Identify which cell holds the provided text, then report its [x, y] central coordinate. 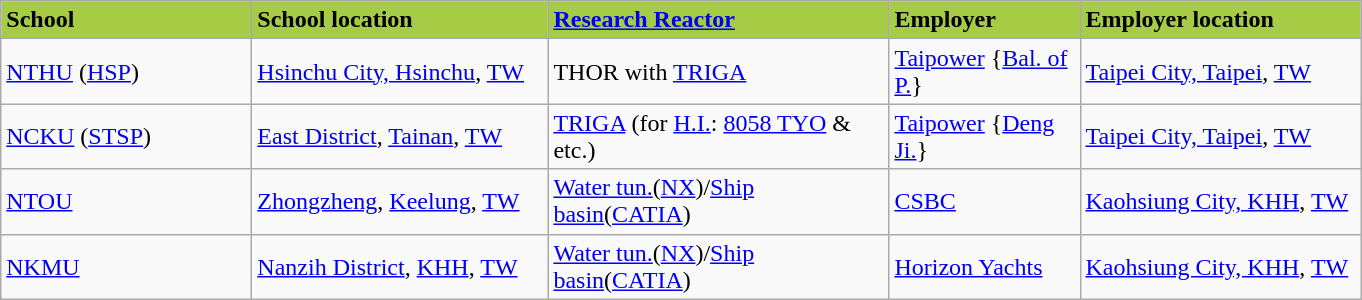
East District, Tainan, TW [400, 136]
Nanzih District, KHH, TW [400, 266]
School [126, 20]
Zhongzheng, Keelung, TW [400, 202]
Horizon Yachts [984, 266]
Hsinchu City, Hsinchu, TW [400, 72]
THOR with TRIGA [718, 72]
Employer location [1220, 20]
School location [400, 20]
NKMU [126, 266]
Employer [984, 20]
Taipower {Deng Ji.} [984, 136]
CSBC [984, 202]
NTOU [126, 202]
NTHU (HSP) [126, 72]
Research Reactor [718, 20]
NCKU (STSP) [126, 136]
Taipower {Bal. of P.} [984, 72]
TRIGA (for H.I.: 8058 TYO & etc.) [718, 136]
